Return (x, y) of the center of cell containing provided text 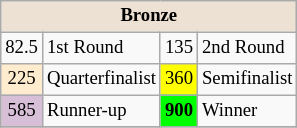
Winner (246, 112)
225 (22, 80)
Quarterfinalist (101, 80)
135 (178, 48)
585 (22, 112)
Bronze (149, 16)
2nd Round (246, 48)
900 (178, 112)
82.5 (22, 48)
1st Round (101, 48)
Runner-up (101, 112)
360 (178, 80)
Semifinalist (246, 80)
